For the text-containing cell, return its midpoint in [x, y] coordinate format. 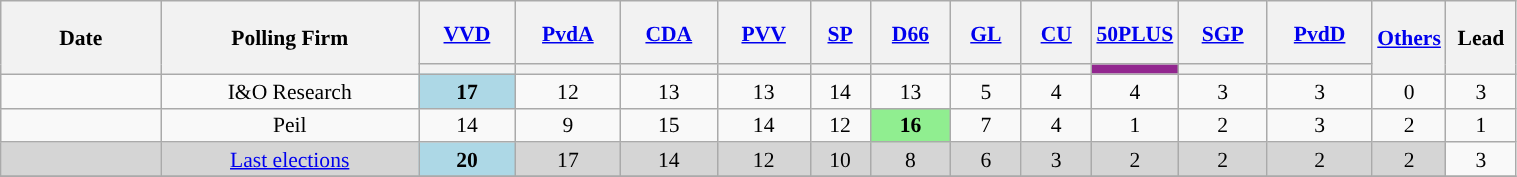
Polling Firm [290, 38]
PvdD [1320, 32]
16 [910, 125]
7 [986, 125]
VVD [466, 32]
15 [668, 125]
PVV [764, 32]
8 [910, 160]
50PLUS [1134, 32]
Peil [290, 125]
I&O Research [290, 91]
Lead [1481, 38]
Others [1409, 38]
CDA [668, 32]
0 [1409, 91]
SGP [1222, 32]
6 [986, 160]
D66 [910, 32]
Last elections [290, 160]
10 [840, 160]
GL [986, 32]
5 [986, 91]
PvdA [568, 32]
Date [81, 38]
CU [1056, 32]
SP [840, 32]
9 [568, 125]
20 [466, 160]
